Find where the given text appears and provide that cell's center as [x, y] coordinate. 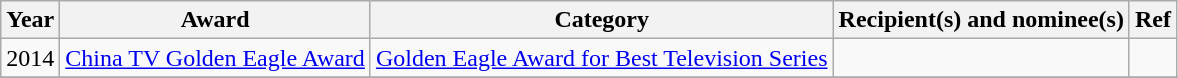
Year [30, 20]
Golden Eagle Award for Best Television Series [602, 58]
Recipient(s) and nominee(s) [981, 20]
Category [602, 20]
Award [216, 20]
Ref [1152, 20]
China TV Golden Eagle Award [216, 58]
2014 [30, 58]
